Output the (x, y) coordinate of the center of the cell containing the given text.  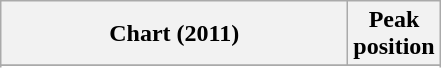
Peakposition (394, 34)
Chart (2011) (174, 34)
